Identify which cell holds the provided text, then report its [x, y] central coordinate. 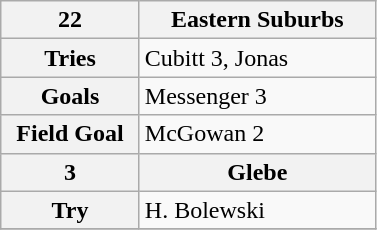
Field Goal [70, 134]
Tries [70, 58]
Eastern Suburbs [257, 20]
3 [70, 172]
McGowan 2 [257, 134]
Glebe [257, 172]
22 [70, 20]
Cubitt 3, Jonas [257, 58]
Goals [70, 96]
H. Bolewski [257, 210]
Try [70, 210]
Messenger 3 [257, 96]
